For the text-containing cell, return its midpoint in (X, Y) coordinate format. 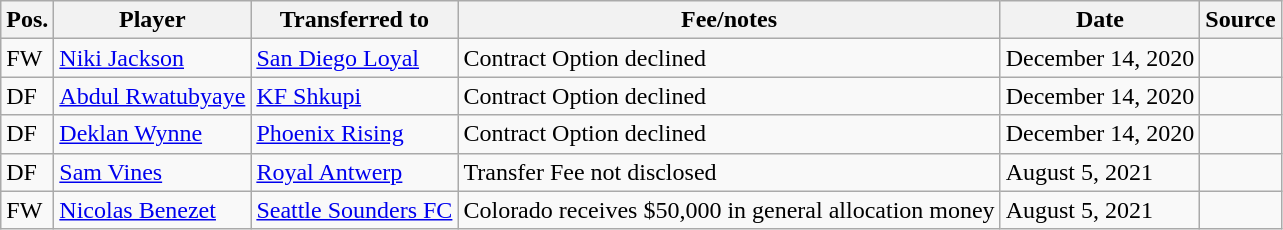
Pos. (28, 20)
Niki Jackson (152, 58)
KF Shkupi (354, 96)
Source (1240, 20)
Date (1100, 20)
Royal Antwerp (354, 172)
Phoenix Rising (354, 134)
Transfer Fee not disclosed (729, 172)
Transferred to (354, 20)
Sam Vines (152, 172)
Fee/notes (729, 20)
San Diego Loyal (354, 58)
Abdul Rwatubyaye (152, 96)
Seattle Sounders FC (354, 210)
Deklan Wynne (152, 134)
Nicolas Benezet (152, 210)
Colorado receives $50,000 in general allocation money (729, 210)
Player (152, 20)
